Extract the (X, Y) coordinate from the center of the cell holding the provided text.  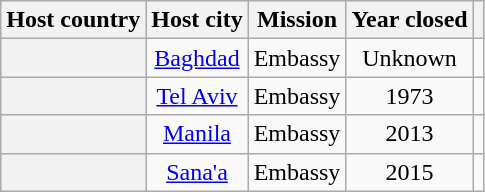
2013 (410, 134)
Host country (74, 20)
Tel Aviv (197, 96)
Year closed (410, 20)
Unknown (410, 58)
Baghdad (197, 58)
Mission (297, 20)
Sana'a (197, 172)
1973 (410, 96)
Host city (197, 20)
Manila (197, 134)
2015 (410, 172)
